Locate the cell with the specified text and output its (x, y) center coordinate. 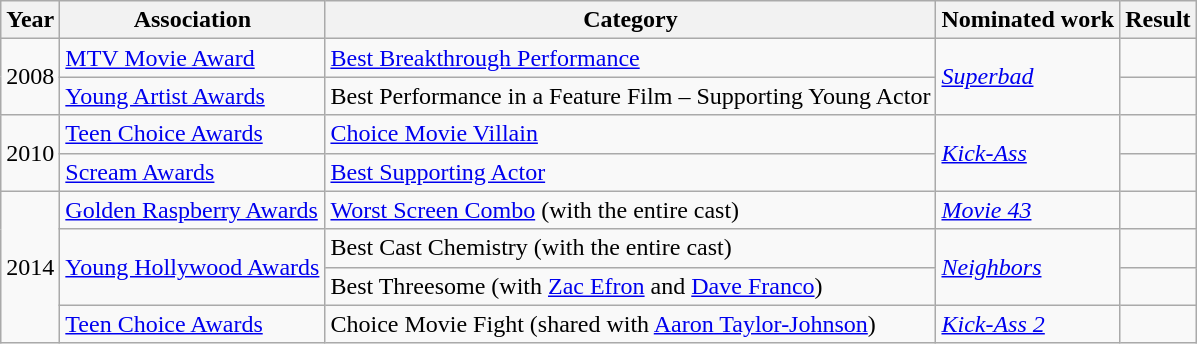
Best Supporting Actor (630, 172)
Choice Movie Villain (630, 134)
2010 (30, 153)
Best Cast Chemistry (with the entire cast) (630, 248)
Worst Screen Combo (with the entire cast) (630, 210)
Result (1158, 20)
Young Artist Awards (192, 96)
Kick-Ass 2 (1028, 324)
Association (192, 20)
Young Hollywood Awards (192, 267)
Kick-Ass (1028, 153)
Movie 43 (1028, 210)
2008 (30, 77)
2014 (30, 267)
Golden Raspberry Awards (192, 210)
Category (630, 20)
Year (30, 20)
Best Performance in a Feature Film – Supporting Young Actor (630, 96)
Neighbors (1028, 267)
Nominated work (1028, 20)
Superbad (1028, 77)
Scream Awards (192, 172)
Choice Movie Fight (shared with Aaron Taylor-Johnson) (630, 324)
Best Threesome (with Zac Efron and Dave Franco) (630, 286)
Best Breakthrough Performance (630, 58)
MTV Movie Award (192, 58)
